Detect which cell encompasses the target text, then output its (x, y) center coordinate. 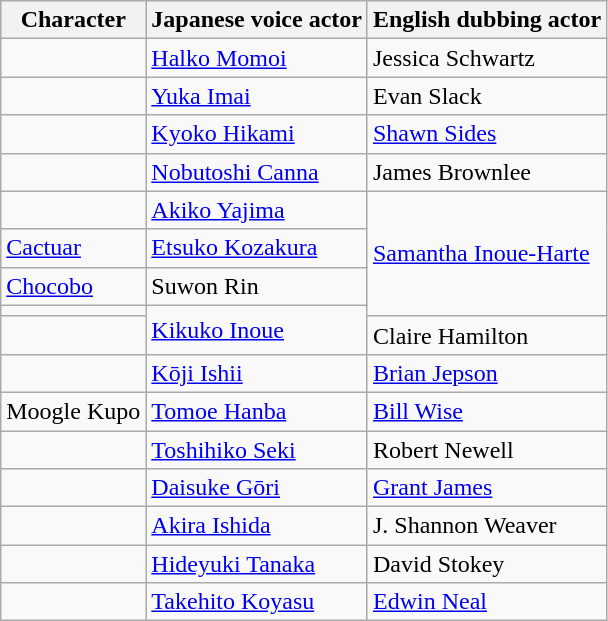
Hideyuki Tanaka (257, 564)
Grant James (486, 488)
Claire Hamilton (486, 335)
Akiko Yajima (257, 210)
James Brownlee (486, 172)
Edwin Neal (486, 602)
Japanese voice actor (257, 20)
Suwon Rin (257, 286)
Samantha Inoue-Harte (486, 254)
Akira Ishida (257, 526)
Kikuko Inoue (257, 330)
Yuka Imai (257, 96)
Tomoe Hanba (257, 411)
Moogle Kupo (74, 411)
Kōji Ishii (257, 373)
Halko Momoi (257, 58)
Evan Slack (486, 96)
J. Shannon Weaver (486, 526)
Brian Jepson (486, 373)
Kyoko Hikami (257, 134)
Etsuko Kozakura (257, 248)
David Stokey (486, 564)
Jessica Schwartz (486, 58)
Nobutoshi Canna (257, 172)
Bill Wise (486, 411)
English dubbing actor (486, 20)
Daisuke Gōri (257, 488)
Shawn Sides (486, 134)
Toshihiko Seki (257, 449)
Chocobo (74, 286)
Cactuar (74, 248)
Robert Newell (486, 449)
Takehito Koyasu (257, 602)
Character (74, 20)
